Determine the [X, Y] coordinate at the center of the cell enclosing the given text.  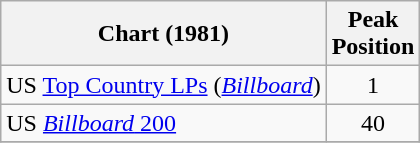
40 [373, 123]
PeakPosition [373, 34]
1 [373, 85]
US Billboard 200 [164, 123]
Chart (1981) [164, 34]
US Top Country LPs (Billboard) [164, 85]
